Return [X, Y] of the center of cell containing provided text 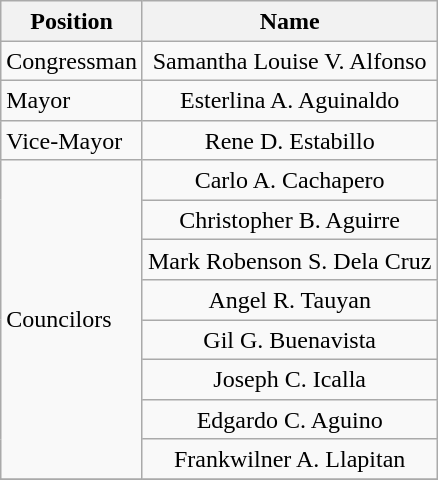
Rene D. Estabillo [289, 140]
Councilors [72, 320]
Esterlina A. Aguinaldo [289, 100]
Joseph C. Icalla [289, 379]
Gil G. Buenavista [289, 340]
Samantha Louise V. Alfonso [289, 61]
Name [289, 21]
Edgardo C. Aguino [289, 419]
Mayor [72, 100]
Angel R. Tauyan [289, 300]
Mark Robenson S. Dela Cruz [289, 260]
Congressman [72, 61]
Frankwilner A. Llapitan [289, 459]
Vice-Mayor [72, 140]
Position [72, 21]
Carlo A. Cachapero [289, 180]
Christopher B. Aguirre [289, 220]
